Locate the cell with the specified text and output its [x, y] center coordinate. 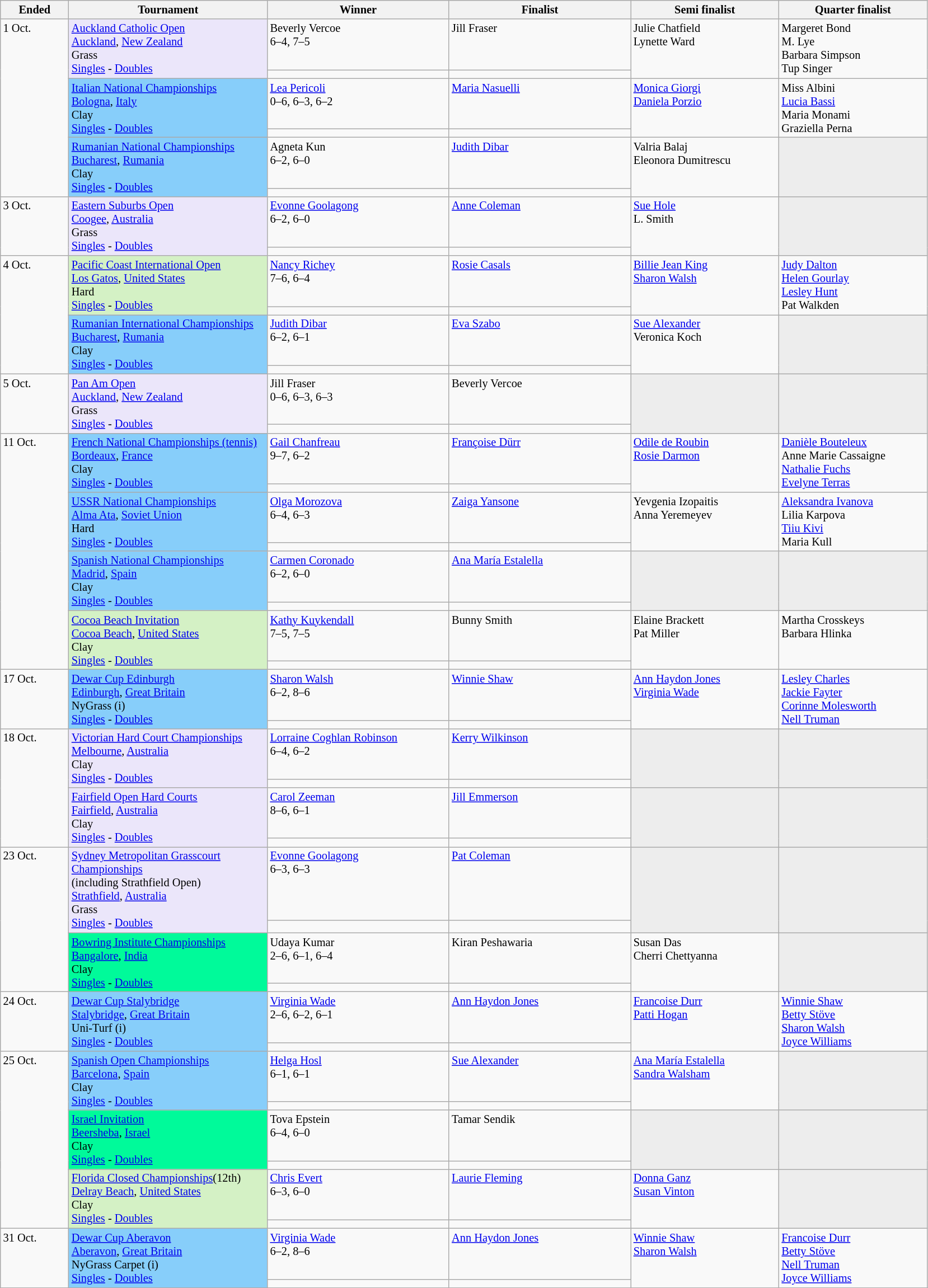
Dewar Cup AberavonAberavon, Great BritainNyGrass Carpet (i)Singles - Doubles [168, 1258]
Lea Pericoli0–6, 6–3, 6–2 [358, 104]
Margeret Bond M. Lye Barbara Simpson Tup Singer [853, 49]
Gail Chanfreau 9–7, 6–2 [358, 458]
Tova Epstein6–4, 6–0 [358, 1135]
Kiran Peshawaria [540, 958]
Quarter finalist [853, 10]
Maria Nasuelli [540, 104]
Aleksandra Ivanova Lilia Karpova Tiiu Kivi Maria Kull [853, 521]
Jill Fraser [540, 44]
Spanish Open ChampionshipsBarcelona, SpainClaySingles - Doubles [168, 1080]
Julie Chatfield Lynette Ward [705, 49]
Winnie Shaw Betty Stöve Sharon Walsh Joyce Williams [853, 1021]
Susan Das Cherri Chettyanna [705, 962]
Françoise Dürr [540, 458]
Judith Dibar 6–2, 6–1 [358, 340]
Martha Crosskeys Barbara Hlinka [853, 640]
31 Oct. [35, 1258]
Laurie Fleming [540, 1194]
Ana María Estalella Sandra Walsham [705, 1080]
Kathy Kuykendall 7–5, 7–5 [358, 636]
Francoise Durr Betty Stöve Nell Truman Joyce Williams [853, 1258]
Virginia Wade 6–2, 8–6 [358, 1253]
Miss Albini Lucia Bassi Maria Monami Graziella Perna [853, 108]
Rumanian International ChampionshipsBucharest, RumaniaClaySingles - Doubles [168, 344]
5 Oct. [35, 403]
Danièle Bouteleux Anne Marie Cassaigne Nathalie Fuchs Evelyne Terras [853, 463]
Billie Jean King Sharon Walsh [705, 285]
Cocoa Beach InvitationCocoa Beach, United StatesClaySingles - Doubles [168, 640]
Jill Fraser0–6, 6–3, 6–3 [358, 399]
25 Oct. [35, 1139]
Olga Morozova 6–4, 6–3 [358, 517]
Tamar Sendik [540, 1135]
Victorian Hard Court ChampionshipsMelbourne, AustraliaClaySingles - Doubles [168, 758]
Sue Alexander Veronica Koch [705, 344]
Odile de Roubin Rosie Darmon [705, 463]
Francoise Durr Patti Hogan [705, 1021]
Nancy Richey7–6, 6–4 [358, 281]
Kerry Wilkinson [540, 754]
Judith Dibar [540, 162]
Pat Coleman [540, 883]
Ann Haydon Jones Virginia Wade [705, 699]
Jill Emmerson [540, 813]
Lorraine Coghlan Robinson 6–4, 6–2 [358, 754]
Agneta Kun 6–2, 6–0 [358, 162]
Israel InvitationBeersheba, IsraelClaySingles - Doubles [168, 1140]
11 Oct. [35, 552]
Valria Balaj Eleonora Dumitrescu [705, 167]
Spanish National ChampionshipsMadrid, SpainClaySingles - Doubles [168, 581]
Bunny Smith [540, 636]
Udaya Kumar2–6, 6–1, 6–4 [358, 958]
Eva Szabo [540, 340]
USSR National ChampionshipsAlma Ata, Soviet UnionHardSingles - Doubles [168, 521]
Chris Evert 6–3, 6–0 [358, 1194]
Pan Am OpenAuckland, New ZealandGrassSingles - Doubles [168, 403]
Zaiga Yansone [540, 517]
French National Championships (tennis)Bordeaux, FranceClaySingles - Doubles [168, 463]
24 Oct. [35, 1021]
Monica Giorgi Daniela Porzio [705, 108]
Auckland Catholic OpenAuckland, New ZealandGrassSingles - Doubles [168, 49]
Dewar Cup StalybridgeStalybridge, Great BritainUni-Turf (i)Singles - Doubles [168, 1021]
Rumanian National ChampionshipsBucharest, RumaniaClaySingles - Doubles [168, 167]
Bowring Institute ChampionshipsBangalore, IndiaClaySingles - Doubles [168, 962]
Tournament [168, 10]
Semi finalist [705, 10]
Rosie Casals [540, 281]
Winner [358, 10]
3 Oct. [35, 226]
1 Oct. [35, 107]
Eastern Suburbs OpenCoogee, AustraliaGrassSingles - Doubles [168, 226]
Finalist [540, 10]
Beverly Vercoe [540, 399]
Evonne Goolagong6–2, 6–0 [358, 222]
Donna Ganz Susan Vinton [705, 1198]
Anne Coleman [540, 222]
Florida Closed Championships(12th)Delray Beach, United StatesClaySingles - Doubles [168, 1198]
4 Oct. [35, 314]
Carmen Coronado 6–2, 6–0 [358, 576]
23 Oct. [35, 919]
Fairfield Open Hard Courts Fairfield, AustraliaClaySingles - Doubles [168, 817]
Winnie Shaw [540, 694]
Ended [35, 10]
Yevgenia Izopaitis Anna Yeremeyev [705, 521]
Beverly Vercoe6–4, 7–5 [358, 44]
Winnie Shaw Sharon Walsh [705, 1258]
Carol Zeeman 8–6, 6–1 [358, 813]
Helga Hosl 6–1, 6–1 [358, 1076]
Dewar Cup EdinburghEdinburgh, Great BritainNyGrass (i)Singles - Doubles [168, 699]
Sydney Metropolitan Grasscourt Championships(including Strathfield Open) Strathfield, AustraliaGrassSingles - Doubles [168, 890]
Ana María Estalella [540, 576]
Elaine Brackett Pat Miller [705, 640]
Lesley Charles Jackie Fayter Corinne Molesworth Nell Truman [853, 699]
Sue Hole L. Smith [705, 226]
17 Oct. [35, 699]
Judy Dalton Helen Gourlay Lesley Hunt Pat Walkden [853, 285]
18 Oct. [35, 788]
Italian National ChampionshipsBologna, ItalyClaySingles - Doubles [168, 108]
Evonne Goolagong6–3, 6–3 [358, 883]
Sharon Walsh 6–2, 8–6 [358, 694]
Virginia Wade 2–6, 6–2, 6–1 [358, 1017]
Sue Alexander [540, 1076]
Pacific Coast International OpenLos Gatos, United StatesHardSingles - Doubles [168, 285]
